For the text-containing cell, return its midpoint in [X, Y] coordinate format. 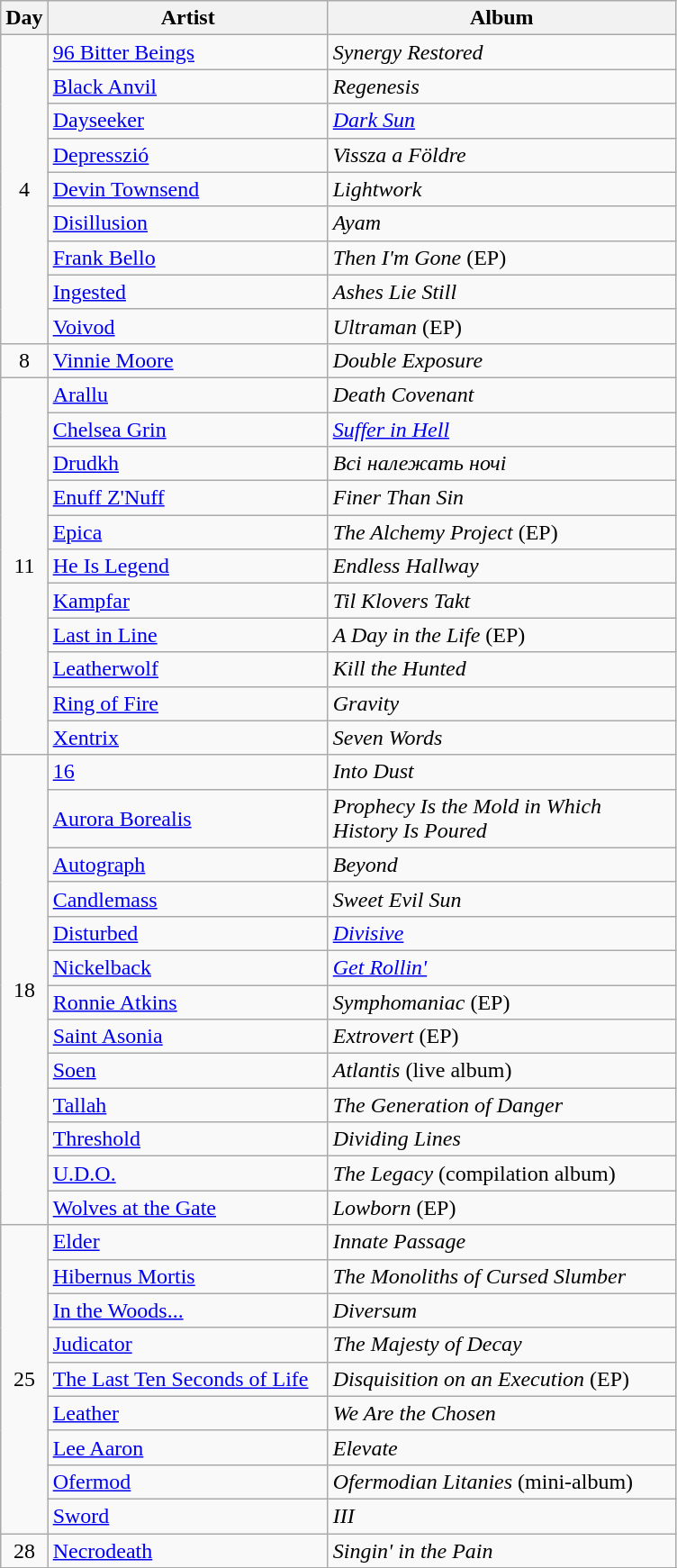
Artist [187, 18]
The Majesty of Decay [501, 1345]
Vissza a Földre [501, 155]
16 [187, 772]
Regenesis [501, 86]
Elevate [501, 1447]
Prophecy Is the Mold in Which History Is Poured [501, 818]
Seven Words [501, 738]
Arallu [187, 394]
Aurora Borealis [187, 818]
The Monoliths of Cursed Slumber [501, 1276]
Lightwork [501, 189]
A Day in the Life (EP) [501, 635]
Hibernus Mortis [187, 1276]
Всі належать ночі [501, 464]
Day [24, 18]
Sweet Evil Sun [501, 899]
Disillusion [187, 223]
Dividing Lines [501, 1139]
Disquisition on an Execution (EP) [501, 1379]
Finer Than Sin [501, 498]
U.D.O. [187, 1174]
Ingested [187, 292]
Depresszió [187, 155]
Get Rollin' [501, 967]
Death Covenant [501, 394]
96 Bitter Beings [187, 52]
11 [24, 566]
4 [24, 189]
Into Dust [501, 772]
Double Exposure [501, 360]
Innate Passage [501, 1242]
Album [501, 18]
Ring of Fire [187, 703]
III [501, 1516]
Last in Line [187, 635]
Kampfar [187, 601]
The Alchemy Project (EP) [501, 532]
Lee Aaron [187, 1447]
Suffer in Hell [501, 430]
Chelsea Grin [187, 430]
Extrovert (EP) [501, 1037]
Til Klovers Takt [501, 601]
Candlemass [187, 899]
Endless Hallway [501, 566]
Necrodeath [187, 1550]
Ashes Lie Still [501, 292]
8 [24, 360]
Dark Sun [501, 121]
Diversum [501, 1310]
28 [24, 1550]
25 [24, 1380]
Voivod [187, 326]
Autograph [187, 865]
Enuff Z'Nuff [187, 498]
Then I'm Gone (EP) [501, 258]
Xentrix [187, 738]
Kill the Hunted [501, 669]
He Is Legend [187, 566]
Ultraman (EP) [501, 326]
Vinnie Moore [187, 360]
Leather [187, 1413]
Disturbed [187, 933]
Wolves at the Gate [187, 1208]
The Legacy (compilation album) [501, 1174]
Saint Asonia [187, 1037]
Threshold [187, 1139]
Devin Townsend [187, 189]
Judicator [187, 1345]
Sword [187, 1516]
Tallah [187, 1105]
Ofermod [187, 1482]
Dayseeker [187, 121]
Epica [187, 532]
Beyond [501, 865]
Drudkh [187, 464]
Ofermodian Litanies (mini-album) [501, 1482]
Ayam [501, 223]
The Last Ten Seconds of Life [187, 1379]
Soen [187, 1071]
Atlantis (live album) [501, 1071]
Synergy Restored [501, 52]
Lowborn (EP) [501, 1208]
Black Anvil [187, 86]
Singin' in the Pain [501, 1550]
Elder [187, 1242]
18 [24, 990]
Ronnie Atkins [187, 1002]
Leatherwolf [187, 669]
Divisive [501, 933]
Frank Bello [187, 258]
We Are the Chosen [501, 1413]
Symphomaniac (EP) [501, 1002]
The Generation of Danger [501, 1105]
In the Woods... [187, 1310]
Gravity [501, 703]
Nickelback [187, 967]
